Detect which cell encompasses the target text, then output its [X, Y] center coordinate. 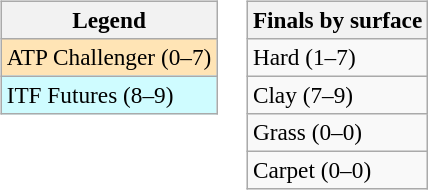
Carpet (0–0) [337, 171]
Grass (0–0) [337, 133]
ATP Challenger (0–7) [108, 57]
Finals by surface [337, 20]
Hard (1–7) [337, 57]
Clay (7–9) [337, 95]
Legend [108, 20]
ITF Futures (8–9) [108, 95]
